Provide the [X, Y] coordinate of the cell's center where the given text is located.  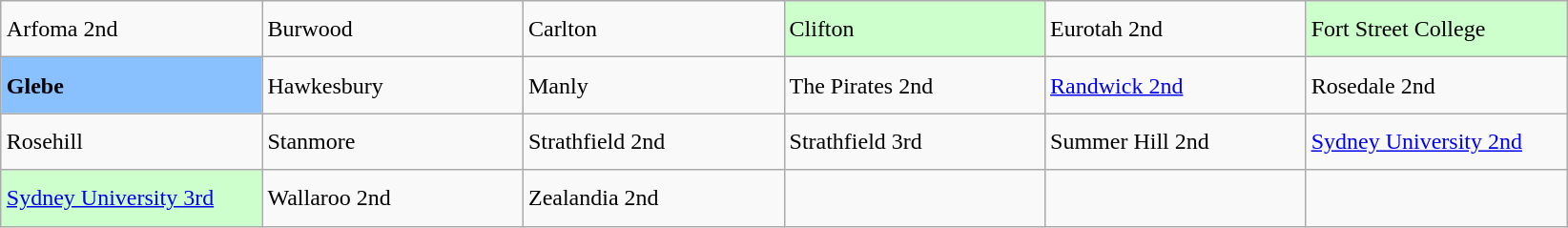
Sydney University 3rd [132, 198]
Strathfield 2nd [653, 141]
Stanmore [393, 141]
Hawkesbury [393, 86]
Burwood [393, 29]
Summer Hill 2nd [1176, 141]
Sydney University 2nd [1436, 141]
Wallaroo 2nd [393, 198]
Rosedale 2nd [1436, 86]
Strathfield 3rd [915, 141]
The Pirates 2nd [915, 86]
Clifton [915, 29]
Zealandia 2nd [653, 198]
Randwick 2nd [1176, 86]
Arfoma 2nd [132, 29]
Glebe [132, 86]
Manly [653, 86]
Eurotah 2nd [1176, 29]
Carlton [653, 29]
Rosehill [132, 141]
Fort Street College [1436, 29]
